Return (X, Y) of the center of cell containing provided text 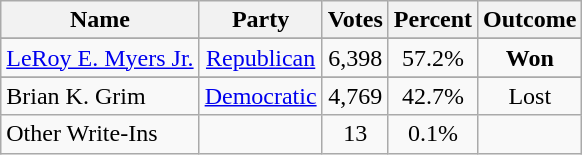
13 (355, 134)
Democratic (260, 96)
0.1% (432, 134)
Republican (260, 58)
6,398 (355, 58)
42.7% (432, 96)
Lost (530, 96)
Votes (355, 20)
LeRoy E. Myers Jr. (100, 58)
Outcome (530, 20)
57.2% (432, 58)
4,769 (355, 96)
Name (100, 20)
Percent (432, 20)
Party (260, 20)
Brian K. Grim (100, 96)
Won (530, 58)
Other Write-Ins (100, 134)
